Determine the (x, y) coordinate at the center of the cell enclosing the given text.  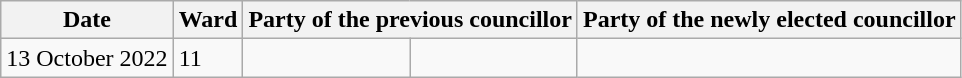
Party of the newly elected councillor (769, 20)
Party of the previous councillor (410, 20)
13 October 2022 (87, 58)
Ward (208, 20)
11 (208, 58)
Date (87, 20)
